Search for the cell housing the specified text and yield its (x, y) center coordinate. 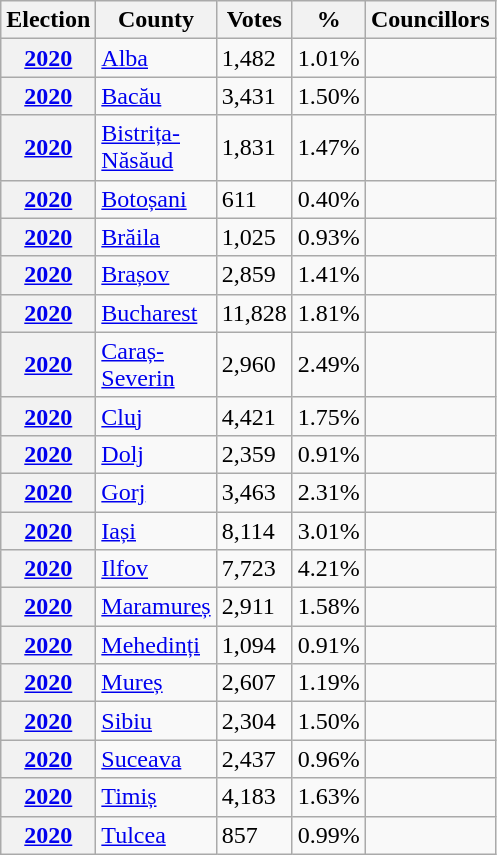
Brașov (156, 275)
0.93% (328, 237)
Mureș (156, 683)
1.41% (328, 275)
Ilfov (156, 569)
Mehedinți (156, 645)
Bistrița-Năsăud (156, 148)
1.19% (328, 683)
2.49% (328, 364)
0.99% (328, 835)
2,607 (254, 683)
1,831 (254, 148)
1,482 (254, 58)
Brăila (156, 237)
2.31% (328, 492)
Suceava (156, 759)
Bacău (156, 96)
857 (254, 835)
1.63% (328, 797)
Timiș (156, 797)
Alba (156, 58)
611 (254, 199)
Bucharest (156, 313)
3,463 (254, 492)
Cluj (156, 416)
1.01% (328, 58)
Maramureș (156, 607)
% (328, 20)
Iași (156, 531)
2,304 (254, 721)
4,421 (254, 416)
2,960 (254, 364)
Gorj (156, 492)
County (156, 20)
3,431 (254, 96)
0.96% (328, 759)
2,859 (254, 275)
1,025 (254, 237)
1.58% (328, 607)
1.81% (328, 313)
2,437 (254, 759)
4,183 (254, 797)
Sibiu (156, 721)
0.40% (328, 199)
Caraș-Severin (156, 364)
1.47% (328, 148)
1,094 (254, 645)
Botoșani (156, 199)
Dolj (156, 454)
8,114 (254, 531)
4.21% (328, 569)
Tulcea (156, 835)
2,359 (254, 454)
1.75% (328, 416)
7,723 (254, 569)
Votes (254, 20)
Councillors (430, 20)
2,911 (254, 607)
Election (48, 20)
3.01% (328, 531)
11,828 (254, 313)
